Identify which cell holds the provided text, then report its (x, y) central coordinate. 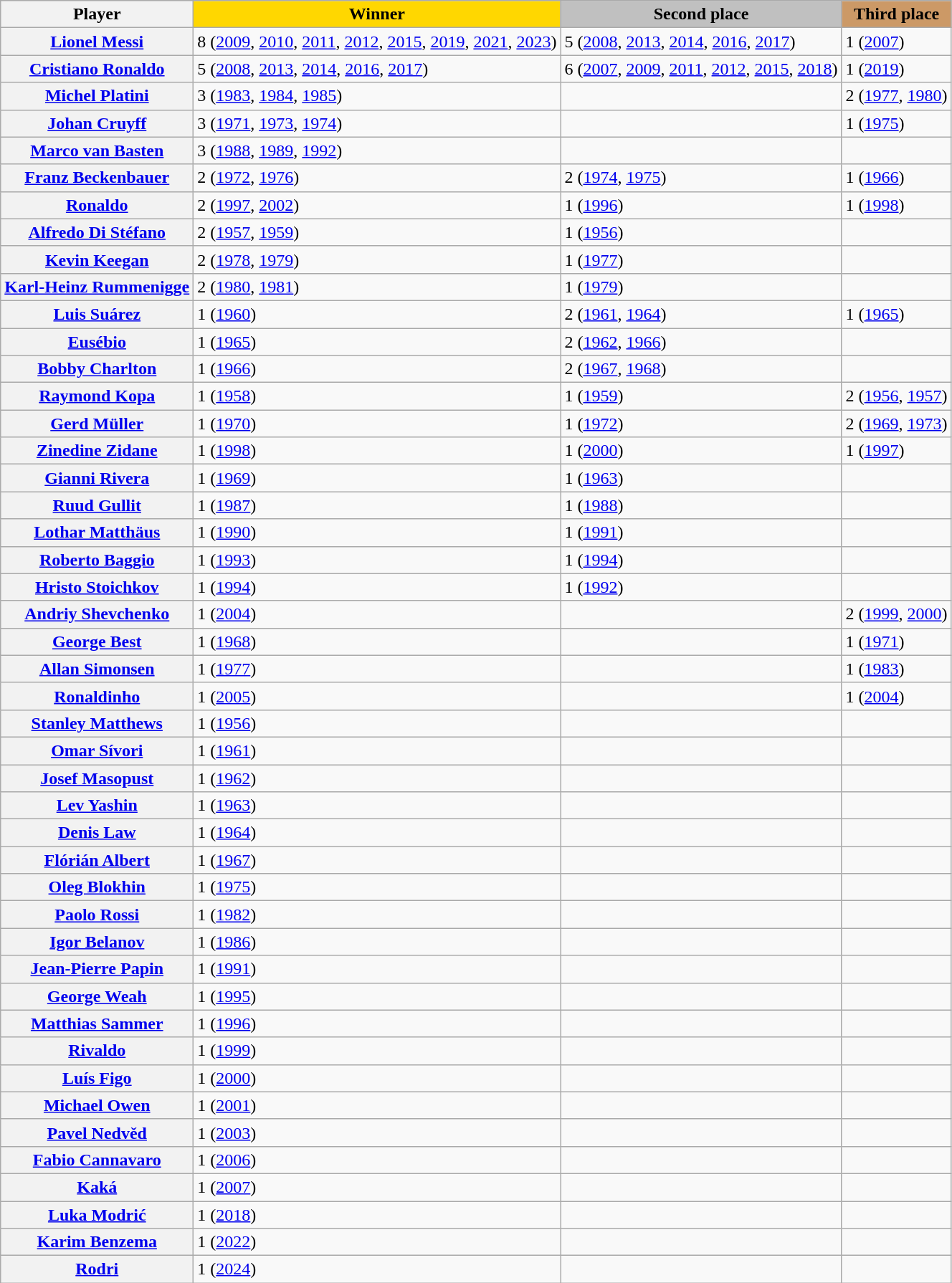
Ronaldo (97, 205)
1 (1992) (701, 587)
Lothar Matthäus (97, 533)
1 (1960) (377, 314)
Michael Owen (97, 1105)
Michel Platini (97, 96)
1 (1999) (377, 1051)
Fabio Cannavaro (97, 1160)
1 (1979) (701, 287)
Second place (701, 14)
3 (1971, 1973, 1974) (377, 123)
2 (1956, 1957) (896, 396)
Bobby Charlton (97, 369)
2 (1967, 1968) (701, 369)
3 (1988, 1989, 1992) (377, 151)
1 (1972) (701, 424)
Player (97, 14)
Rivaldo (97, 1051)
Jean-Pierre Papin (97, 969)
2 (1974, 1975) (701, 178)
Marco van Basten (97, 151)
2 (1962, 1966) (701, 342)
1 (2006) (377, 1160)
2 (1999, 2000) (896, 614)
1 (1990) (377, 533)
Andriy Shevchenko (97, 614)
8 (2009, 2010, 2011, 2012, 2015, 2019, 2021, 2023) (377, 42)
2 (1957, 1959) (377, 232)
Roberto Baggio (97, 560)
George Weah (97, 996)
1 (2005) (377, 696)
2 (1969, 1973) (896, 424)
Eusébio (97, 342)
1 (1983) (896, 669)
Cristiano Ronaldo (97, 69)
1 (1969) (377, 478)
Rodri (97, 1269)
1 (1988) (701, 505)
2 (1978, 1979) (377, 259)
Ruud Gullit (97, 505)
1 (1987) (377, 505)
Matthias Sammer (97, 1024)
1 (1961) (377, 750)
1 (2018) (377, 1215)
Winner (377, 14)
1 (1967) (377, 860)
1 (1958) (377, 396)
1 (1970) (377, 424)
Luís Figo (97, 1078)
Denis Law (97, 833)
Gianni Rivera (97, 478)
Karim Benzema (97, 1242)
George Best (97, 641)
1 (2024) (377, 1269)
1 (1968) (377, 641)
1 (1986) (377, 942)
Luis Suárez (97, 314)
Stanley Matthews (97, 723)
Kevin Keegan (97, 259)
1 (2001) (377, 1105)
1 (1959) (701, 396)
1 (1982) (377, 915)
2 (1997, 2002) (377, 205)
Flórián Albert (97, 860)
2 (1961, 1964) (701, 314)
Johan Cruyff (97, 123)
Gerd Müller (97, 424)
Lev Yashin (97, 806)
1 (1995) (377, 996)
Karl-Heinz Rummenigge (97, 287)
1 (2019) (896, 69)
Allan Simonsen (97, 669)
Igor Belanov (97, 942)
Franz Beckenbauer (97, 178)
1 (1993) (377, 560)
6 (2007, 2009, 2011, 2012, 2015, 2018) (701, 69)
Pavel Nedvěd (97, 1132)
2 (1977, 1980) (896, 96)
Kaká (97, 1187)
2 (1972, 1976) (377, 178)
3 (1983, 1984, 1985) (377, 96)
Lionel Messi (97, 42)
1 (1964) (377, 833)
Alfredo Di Stéfano (97, 232)
Oleg Blokhin (97, 887)
Raymond Kopa (97, 396)
Ronaldinho (97, 696)
Luka Modrić (97, 1215)
1 (1971) (896, 641)
Zinedine Zidane (97, 451)
2 (1980, 1981) (377, 287)
Omar Sívori (97, 750)
Hristo Stoichkov (97, 587)
1 (2022) (377, 1242)
1 (1962) (377, 778)
Third place (896, 14)
1 (1997) (896, 451)
1 (2003) (377, 1132)
Josef Masopust (97, 778)
Paolo Rossi (97, 915)
